Return (X, Y) of the center of cell containing provided text 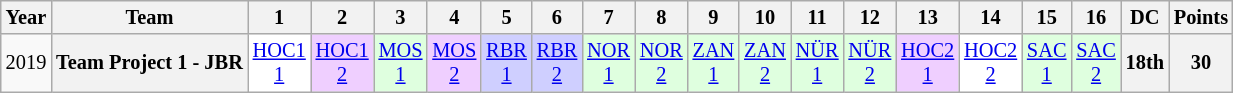
2019 (26, 63)
2 (342, 17)
13 (928, 17)
5 (506, 17)
HOC22 (990, 63)
ZAN2 (765, 63)
6 (557, 17)
9 (714, 17)
ZAN1 (714, 63)
7 (608, 17)
DC (1145, 17)
30 (1201, 63)
RBR2 (557, 63)
SAC1 (1046, 63)
4 (454, 17)
12 (870, 17)
11 (818, 17)
15 (1046, 17)
1 (280, 17)
HOC12 (342, 63)
Year (26, 17)
HOC21 (928, 63)
Team (150, 17)
HOC11 (280, 63)
10 (765, 17)
Points (1201, 17)
18th (1145, 63)
RBR1 (506, 63)
Team Project 1 - JBR (150, 63)
MOS1 (401, 63)
8 (662, 17)
MOS2 (454, 63)
NÜR1 (818, 63)
14 (990, 17)
NOR2 (662, 63)
3 (401, 17)
NOR1 (608, 63)
NÜR2 (870, 63)
SAC2 (1096, 63)
16 (1096, 17)
